Pinpoint the cell where the given text exists, returning its (x, y) midpoint coordinate. 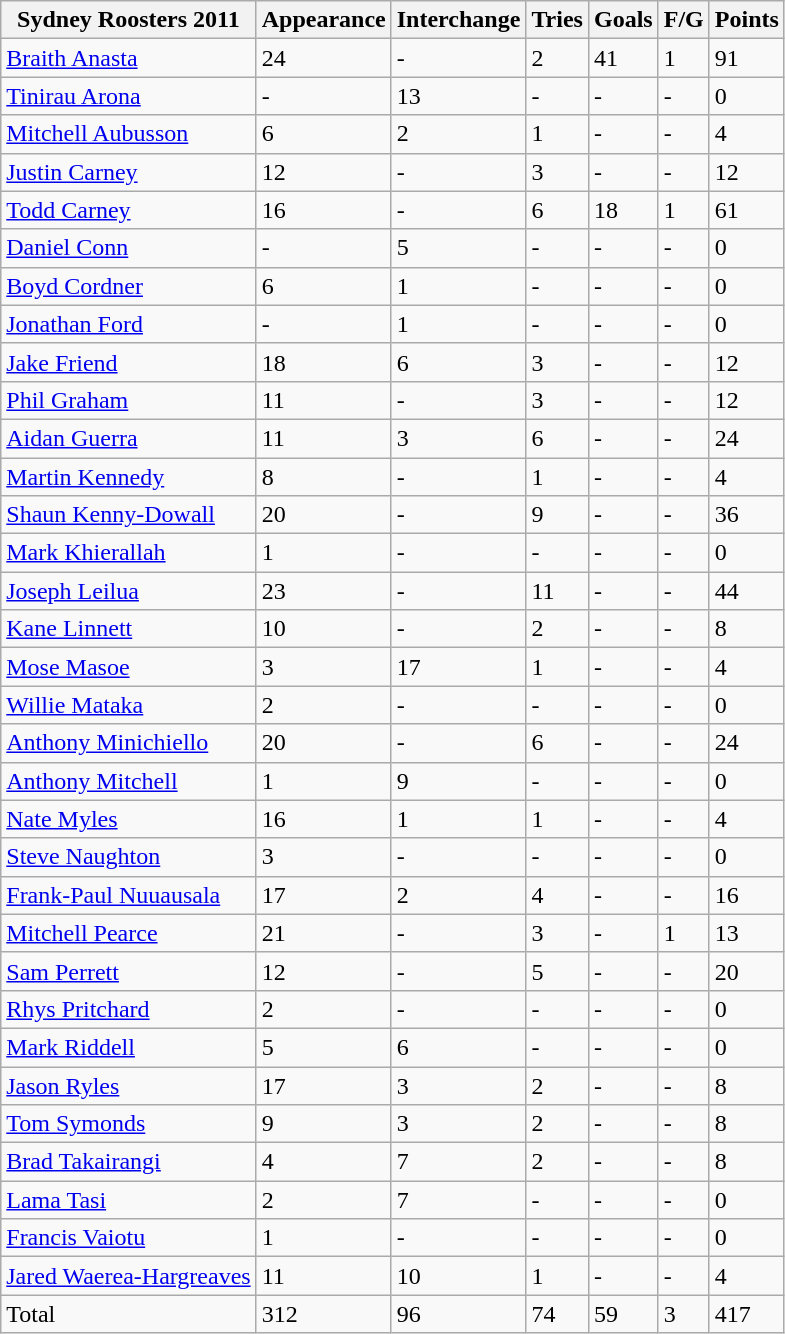
Brad Takairangi (128, 1162)
Sydney Roosters 2011 (128, 20)
Shaun Kenny-Dowall (128, 515)
Mitchell Aubusson (128, 134)
Tries (558, 20)
Todd Carney (128, 210)
Joseph Leilua (128, 591)
Kane Linnett (128, 629)
Interchange (458, 20)
312 (324, 1314)
Goals (623, 20)
Jake Friend (128, 362)
Rhys Pritchard (128, 1009)
Braith Anasta (128, 58)
36 (746, 515)
61 (746, 210)
Sam Perrett (128, 971)
Anthony Minichiello (128, 743)
Francis Vaiotu (128, 1238)
Jared Waerea-Hargreaves (128, 1276)
91 (746, 58)
Daniel Conn (128, 248)
Mose Masoe (128, 667)
Total (128, 1314)
Mitchell Pearce (128, 933)
23 (324, 591)
41 (623, 58)
Boyd Cordner (128, 286)
Phil Graham (128, 400)
Tom Symonds (128, 1124)
Aidan Guerra (128, 438)
Mark Riddell (128, 1047)
F/G (684, 20)
21 (324, 933)
Tinirau Arona (128, 96)
59 (623, 1314)
Anthony Mitchell (128, 781)
Jonathan Ford (128, 324)
44 (746, 591)
Frank-Paul Nuuausala (128, 895)
Martin Kennedy (128, 477)
74 (558, 1314)
Nate Myles (128, 819)
Jason Ryles (128, 1085)
Points (746, 20)
Mark Khierallah (128, 553)
Lama Tasi (128, 1200)
417 (746, 1314)
Appearance (324, 20)
Willie Mataka (128, 705)
Justin Carney (128, 172)
96 (458, 1314)
Steve Naughton (128, 857)
